Return (x, y) of the center of cell containing provided text 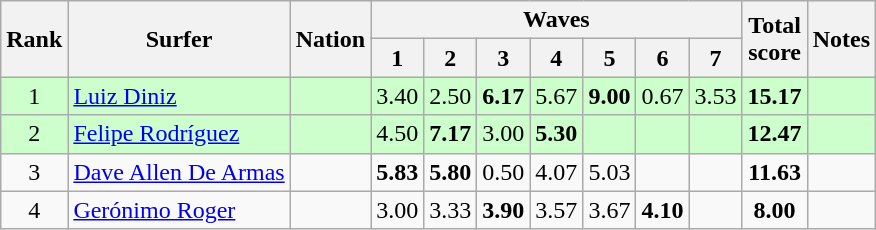
Luiz Diniz (179, 96)
4.07 (556, 172)
0.50 (504, 172)
15.17 (774, 96)
3.90 (504, 210)
3.67 (610, 210)
Waves (556, 20)
5.03 (610, 172)
6 (662, 58)
2.50 (450, 96)
12.47 (774, 134)
3.57 (556, 210)
Nation (330, 39)
5 (610, 58)
0.67 (662, 96)
Notes (841, 39)
3.40 (398, 96)
Totalscore (774, 39)
7 (716, 58)
5.67 (556, 96)
Dave Allen De Armas (179, 172)
9.00 (610, 96)
5.80 (450, 172)
3.53 (716, 96)
Felipe Rodríguez (179, 134)
4.50 (398, 134)
11.63 (774, 172)
8.00 (774, 210)
6.17 (504, 96)
Rank (34, 39)
7.17 (450, 134)
5.83 (398, 172)
5.30 (556, 134)
Surfer (179, 39)
4.10 (662, 210)
3.33 (450, 210)
Gerónimo Roger (179, 210)
